Identify which cell holds the provided text, then report its (x, y) central coordinate. 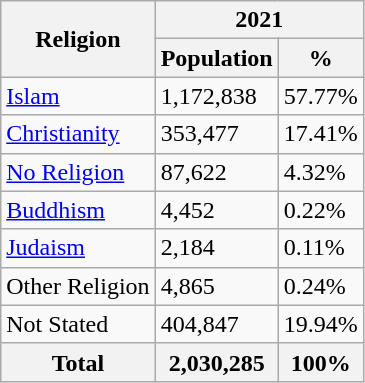
0.24% (320, 286)
Christianity (78, 134)
353,477 (216, 134)
2,030,285 (216, 362)
0.22% (320, 210)
Not Stated (78, 324)
100% (320, 362)
1,172,838 (216, 96)
% (320, 58)
87,622 (216, 172)
57.77% (320, 96)
Population (216, 58)
2021 (259, 20)
2,184 (216, 248)
4,452 (216, 210)
404,847 (216, 324)
No Religion (78, 172)
Religion (78, 39)
4.32% (320, 172)
Other Religion (78, 286)
Buddhism (78, 210)
19.94% (320, 324)
4,865 (216, 286)
0.11% (320, 248)
17.41% (320, 134)
Islam (78, 96)
Judaism (78, 248)
Total (78, 362)
